For the text-containing cell, return its midpoint in [X, Y] coordinate format. 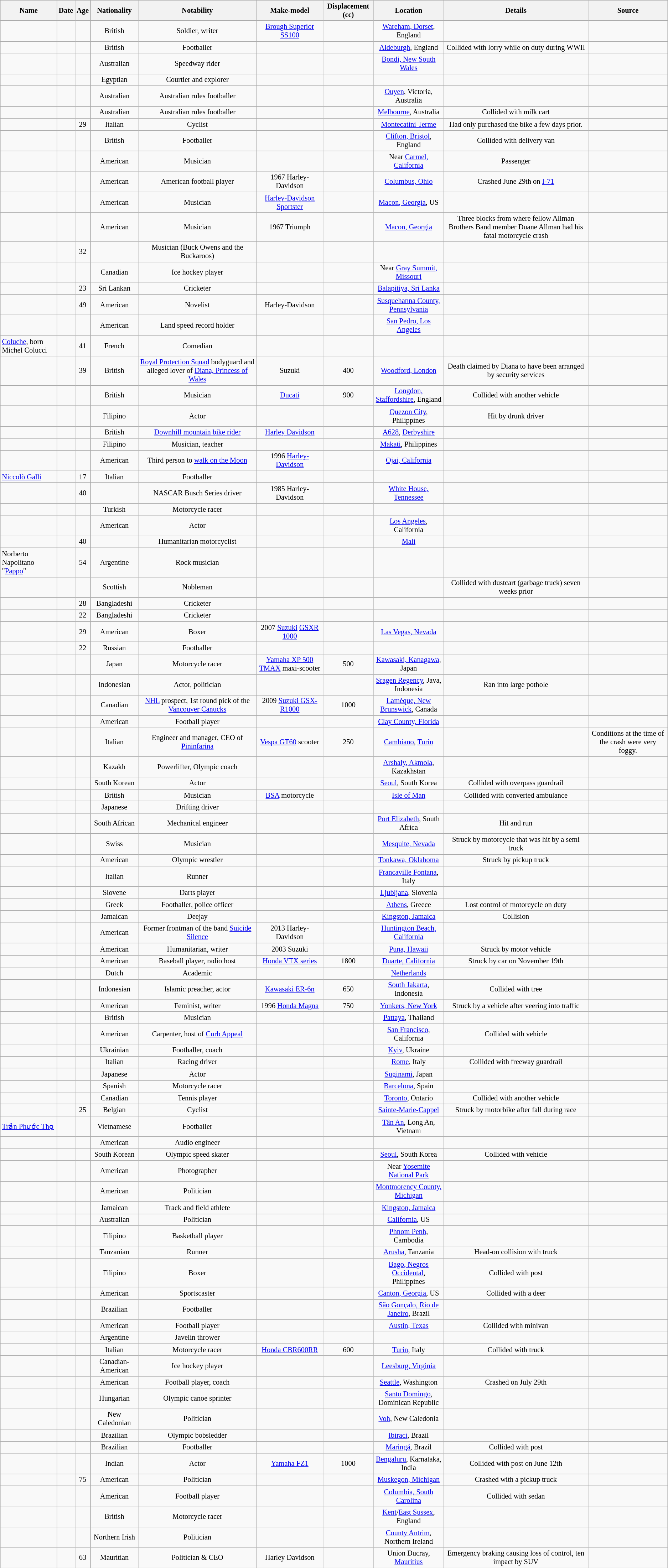
Vietnamese [114, 1126]
Passenger [516, 161]
Collided with a deer [516, 1293]
Nationality [114, 10]
Yamaha XP 500 TMAX maxi-scooter [290, 664]
Collided with truck [516, 1350]
Footballer, coach [197, 1050]
Crashed on July 29th [516, 1382]
Turin, Italy [409, 1350]
400 [348, 371]
Drifting driver [197, 807]
Kent/East Sussex, England [409, 1516]
Macon, Georgia, US [409, 202]
Footballer, police officer [197, 905]
Collided with milk cart [516, 112]
Struck by motorcycle that was hit by a semi truck [516, 844]
Susquehanna County, Pennsylvania [409, 305]
Basketball player [197, 1236]
Clifton, Bristol, England [409, 141]
54 [83, 562]
Audio engineer [197, 1142]
Kyiv, Ukraine [409, 1050]
Ukrainian [114, 1050]
Collided with minivan [516, 1326]
Harley-Davidson [290, 305]
Makati, Philippines [409, 444]
Montecatini Terme [409, 124]
Former frontman of the band Suicide Silence [197, 933]
Wareham, Dorset, England [409, 31]
Olympic wrestler [197, 860]
Source [628, 10]
Track and field athlete [197, 1208]
75 [83, 1480]
Santo Domingo, Dominican Republic [409, 1398]
1985 Harley-Davidson [290, 493]
A628, Derbyshire [409, 432]
Racing driver [197, 1062]
Austin, Texas [409, 1326]
Near Gray Summit, Missouri [409, 272]
Swiss [114, 844]
Northern Irish [114, 1537]
Rome, Italy [409, 1062]
Collision [516, 917]
Yonkers, New York [409, 1006]
Struck by motorbike after fall during race [516, 1110]
Ducati [290, 395]
Struck by pickup truck [516, 860]
900 [348, 395]
Hit and run [516, 823]
1996 Honda Magna [290, 1006]
Woodford, London [409, 371]
28 [83, 603]
Huntington Beach, California [409, 933]
Maringá, Brazil [409, 1447]
Politician & CEO [197, 1558]
Indian [114, 1463]
Lamèque, New Brunswick, Canada [409, 705]
Struck by a vehicle after veering into traffic [516, 1006]
Melbourne, Australia [409, 112]
Age [83, 10]
Collided with lorry while on duty during WWII [516, 47]
Muskegon, Michigan [409, 1480]
Brough Superior SS100 [290, 31]
25 [83, 1110]
Kawasaki, Kanagawa, Japan [409, 664]
Port Elizabeth, South Africa [409, 823]
Islamic preacher, actor [197, 989]
250 [348, 742]
Union Ducray, Mauritius [409, 1558]
Turkish [114, 509]
2003 Suzuki [290, 949]
Speedway rider [197, 63]
Duarte, California [409, 961]
Third person to walk on the Moon [197, 460]
750 [348, 1006]
Humanitarian motorcyclist [197, 542]
New Caledonian [114, 1419]
Suginami, Japan [409, 1074]
2007 Suzuki GSXR 1000 [290, 632]
Downhill mountain bike rider [197, 432]
Toronto, Ontario [409, 1098]
Near Carmel, California [409, 161]
Crashed with a pickup truck [516, 1480]
Suzuki [290, 371]
San Francisco, California [409, 1034]
Bondi, New South Wales [409, 63]
Struck by motor vehicle [516, 949]
Date [66, 10]
Carpenter, host of Curb Appeal [197, 1034]
Hit by drunk driver [516, 416]
Quezon City, Philippines [409, 416]
Musician (Buck Owens and the Buckaroos) [197, 252]
49 [83, 305]
Honda CBR600RR [290, 1350]
Egyptian [114, 80]
Vespa GT60 scooter [290, 742]
500 [348, 664]
Had only purchased the bike a few days prior. [516, 124]
Deejay [197, 917]
Puna, Hawaii [409, 949]
Lost control of motorcycle on duty [516, 905]
Barcelona, Spain [409, 1086]
Ljubljana, Slovenia [409, 893]
Arusha, Tanzania [409, 1252]
Powerlifter, Olympic coach [197, 767]
São Gonçalo, Rio de Janeiro, Brazil [409, 1309]
Mesquite, Nevada [409, 844]
Javelin thrower [197, 1338]
Collided with delivery van [516, 141]
2013 Harley-Davidson [290, 933]
Columbia, South Carolina [409, 1496]
Tennis player [197, 1098]
County Antrim, Northern Ireland [409, 1537]
Spanish [114, 1086]
Yamaha FZ1 [290, 1463]
Collided with tree [516, 989]
Baseball player, radio host [197, 961]
Bengaluru, Karnataka, India [409, 1463]
63 [83, 1558]
Collided with converted ambulance [516, 795]
Macon, Georgia [409, 227]
Longdon, Staffordshire, England [409, 395]
39 [83, 371]
23 [83, 288]
Phnom Penh, Cambodia [409, 1236]
600 [348, 1350]
Collided with post on June 12th [516, 1463]
Dutch [114, 973]
Nobleman [197, 587]
2009 Suzuki GSX-R1000 [290, 705]
Isle of Man [409, 795]
Russian [114, 648]
Displacement (cc) [348, 10]
Francaville Fontana, Italy [409, 876]
Kazakh [114, 767]
32 [83, 252]
Courtier and explorer [197, 80]
Aldeburgh, England [409, 47]
Royal Protection Squad bodyguard and alleged lover of Diana, Princess of Wales [197, 371]
Slovene [114, 893]
Crashed June 29th on I-71 [516, 182]
Collided with dustcart (garbage truck) seven weeks prior [516, 587]
White House, Tennessee [409, 493]
1967 Triumph [290, 227]
Sainte-Marie-Cappel [409, 1110]
17 [83, 477]
Ibiraci, Brazil [409, 1435]
Head-on collision with truck [516, 1252]
Darts player [197, 893]
Tân An, Long An, Vietnam [409, 1126]
Near Yosemite National Park [409, 1171]
Trần Phước Thọ [29, 1126]
Harley-Davidson Sportster [290, 202]
Three blocks from where fellow Allman Brothers Band member Duane Allman had his fatal motorcycle crash [516, 227]
Leesburg, Virginia [409, 1366]
Make-model [290, 10]
NASCAR Busch Series driver [197, 493]
Seattle, Washington [409, 1382]
Mauritian [114, 1558]
South African [114, 823]
Kawasaki ER-6n [290, 989]
Sragen Regency, Java, Indonesia [409, 685]
Humanitarian, writer [197, 949]
Belgian [114, 1110]
Clay County, Florida [409, 722]
Las Vegas, Nevada [409, 632]
Football player, coach [197, 1382]
Tanzanian [114, 1252]
Olympic speed skater [197, 1155]
Cambiano, Turin [409, 742]
Feminist, writer [197, 1006]
Balapitiya, Sri Lanka [409, 288]
Academic [197, 973]
Greek [114, 905]
Arshaly, Akmola, Kazakhstan [409, 767]
Los Angeles, California [409, 526]
Emergency braking causing loss of control, ten impact by SUV [516, 1558]
Bago, Negros Occidental, Philippines [409, 1273]
San Pedro, Los Angeles [409, 325]
Actor, politician [197, 685]
Details [516, 10]
Tonkawa, Oklahoma [409, 860]
Struck by car on November 19th [516, 961]
Name [29, 10]
Ran into large pothole [516, 685]
Columbus, Ohio [409, 182]
Mali [409, 542]
Collided with overpass guardrail [516, 783]
650 [348, 989]
BSA motorcycle [290, 795]
California, US [409, 1220]
41 [83, 346]
Musician, teacher [197, 444]
Canadian-American [114, 1366]
Norberto Napolitano "Pappo" [29, 562]
Location [409, 10]
Ouyen, Victoria, Australia [409, 96]
Mechanical engineer [197, 823]
Notability [197, 10]
Olympic bobsledder [197, 1435]
Death claimed by Diana to have been arranged by security services [516, 371]
Sri Lankan [114, 288]
Athens, Greece [409, 905]
Honda VTX series [290, 961]
Soldier, writer [197, 31]
Engineer and manager, CEO of Pininfarina [197, 742]
South Jakarta, Indonesia [409, 989]
Photographer [197, 1171]
Land speed record holder [197, 325]
Scottish [114, 587]
Canton, Georgia, US [409, 1293]
Comedian [197, 346]
Pattaya, Thailand [409, 1017]
Coluche, born Michel Colucci [29, 346]
NHL prospect, 1st round pick of the Vancouver Canucks [197, 705]
Montmorency County, Michigan [409, 1191]
1967 Harley-Davidson [290, 182]
Sportscaster [197, 1293]
Ojai, California [409, 460]
Japan [114, 664]
Collided with freeway guardrail [516, 1062]
Novelist [197, 305]
American football player [197, 182]
Netherlands [409, 973]
1800 [348, 961]
Collided with sedan [516, 1496]
Niccolò Galli [29, 477]
French [114, 346]
Olympic canoe sprinter [197, 1398]
1996 Harley-Davidson [290, 460]
Conditions at the time of the crash were very foggy. [628, 742]
Rock musician [197, 562]
Hungarian [114, 1398]
Voh, New Caledonia [409, 1419]
